From the cell containing the given text, extract its center point as [X, Y] coordinate. 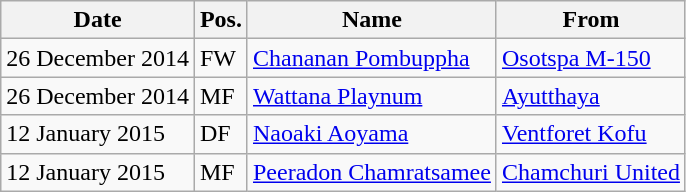
FW [220, 58]
Peeradon Chamratsamee [372, 172]
Naoaki Aoyama [372, 134]
Pos. [220, 20]
Ventforet Kofu [590, 134]
Osotspa M-150 [590, 58]
From [590, 20]
Chamchuri United [590, 172]
Ayutthaya [590, 96]
Chananan Pombuppha [372, 58]
Date [98, 20]
DF [220, 134]
Wattana Playnum [372, 96]
Name [372, 20]
